Scan for the cell matching the given text and deliver its (X, Y) coordinate at center. 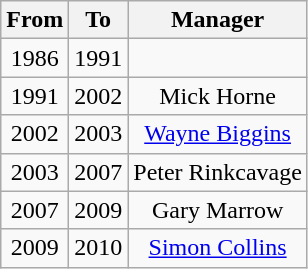
Simon Collins (218, 248)
2010 (98, 248)
Peter Rinkcavage (218, 172)
From (35, 20)
1986 (35, 58)
Gary Marrow (218, 210)
Mick Horne (218, 96)
Manager (218, 20)
To (98, 20)
Wayne Biggins (218, 134)
